Capture the cell that displays the provided text and extract its (X, Y) central coordinate. 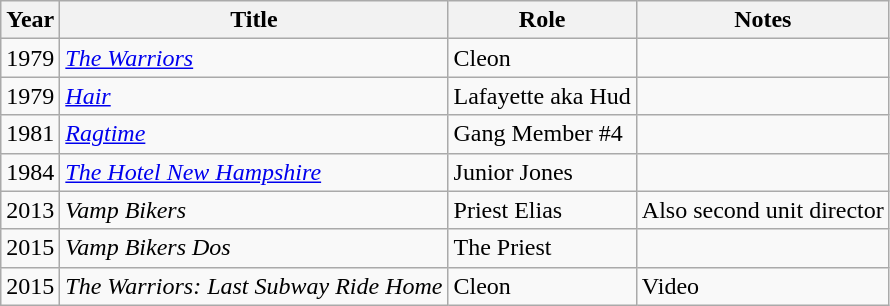
The Warriors: Last Subway Ride Home (254, 286)
Vamp Bikers Dos (254, 248)
2013 (30, 210)
Vamp Bikers (254, 210)
1981 (30, 134)
Gang Member #4 (542, 134)
The Warriors (254, 58)
Year (30, 20)
Also second unit director (762, 210)
The Hotel New Hampshire (254, 172)
Hair (254, 96)
Priest Elias (542, 210)
Title (254, 20)
Role (542, 20)
1984 (30, 172)
Junior Jones (542, 172)
Ragtime (254, 134)
Lafayette aka Hud (542, 96)
Video (762, 286)
The Priest (542, 248)
Notes (762, 20)
